Extract the (x, y) coordinate from the center of the cell holding the provided text.  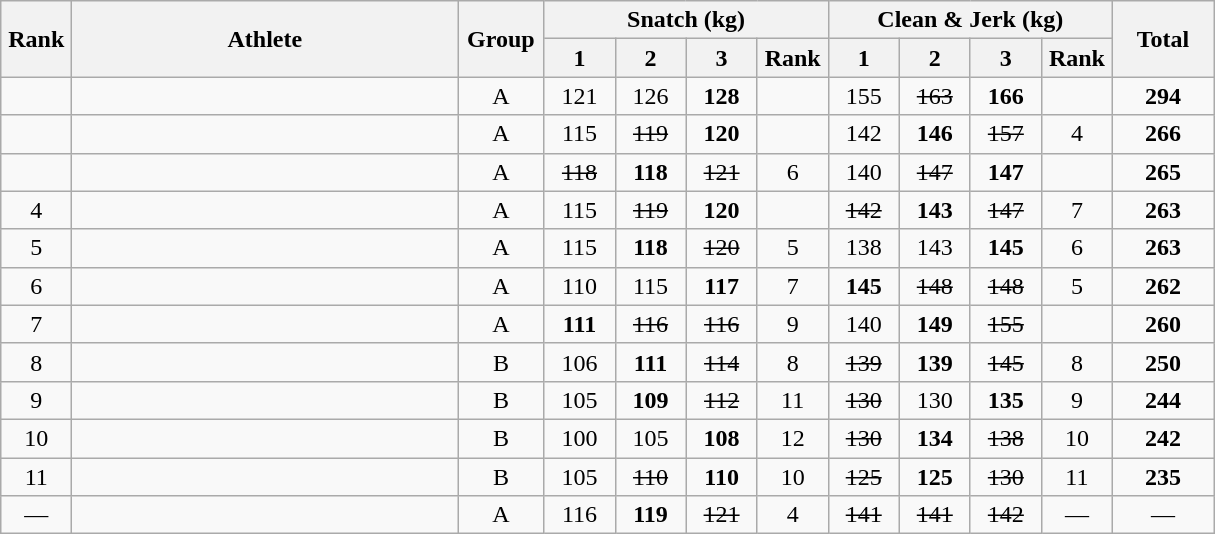
135 (1006, 400)
12 (792, 438)
106 (580, 362)
294 (1162, 96)
Group (501, 39)
128 (722, 96)
242 (1162, 438)
163 (934, 96)
235 (1162, 477)
250 (1162, 362)
Athlete (265, 39)
109 (650, 400)
266 (1162, 134)
Clean & Jerk (kg) (970, 20)
157 (1006, 134)
262 (1162, 286)
117 (722, 286)
244 (1162, 400)
126 (650, 96)
Snatch (kg) (686, 20)
146 (934, 134)
149 (934, 324)
Total (1162, 39)
112 (722, 400)
260 (1162, 324)
114 (722, 362)
134 (934, 438)
265 (1162, 172)
108 (722, 438)
100 (580, 438)
166 (1006, 96)
